Search for the cell housing the specified text and yield its [X, Y] center coordinate. 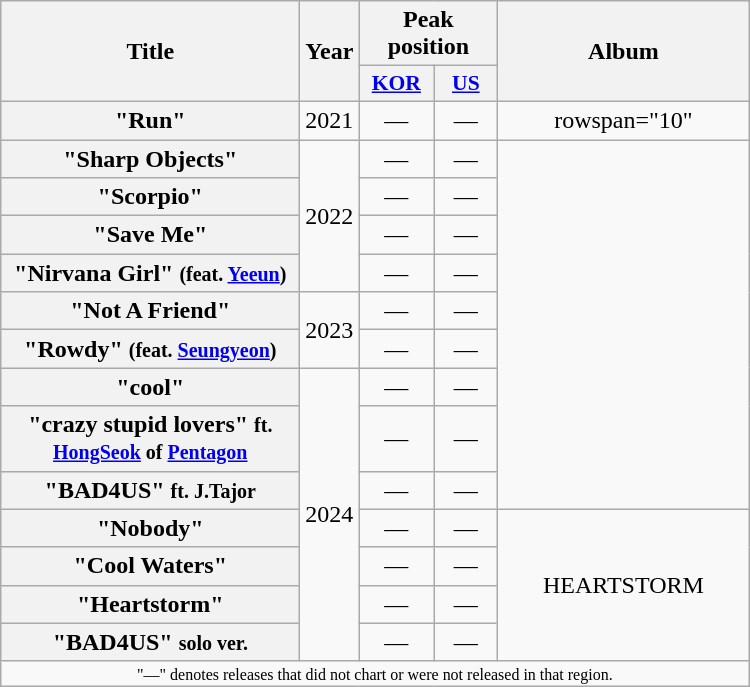
"Nobody" [150, 528]
2021 [330, 120]
Album [624, 52]
"Not A Friend" [150, 311]
"Heartstorm" [150, 604]
"BAD4US" solo ver. [150, 642]
2022 [330, 216]
HEARTSTORM [624, 585]
"—" denotes releases that did not chart or were not released in that region. [375, 673]
"Scorpio" [150, 197]
"cool" [150, 387]
"Save Me" [150, 235]
"crazy stupid lovers" ft. HongSeok of Pentagon [150, 438]
2023 [330, 330]
"Run" [150, 120]
Peak position [428, 34]
"Nirvana Girl" (feat. Yeeun) [150, 273]
"Rowdy" (feat. Seungyeon) [150, 349]
Year [330, 52]
"Sharp Objects" [150, 159]
2024 [330, 514]
US [466, 84]
KOR [396, 84]
"Cool Waters" [150, 566]
Title [150, 52]
"BAD4US" ft. J.Tajor [150, 490]
rowspan="10" [624, 120]
